Search for the cell housing the specified text and yield its [X, Y] center coordinate. 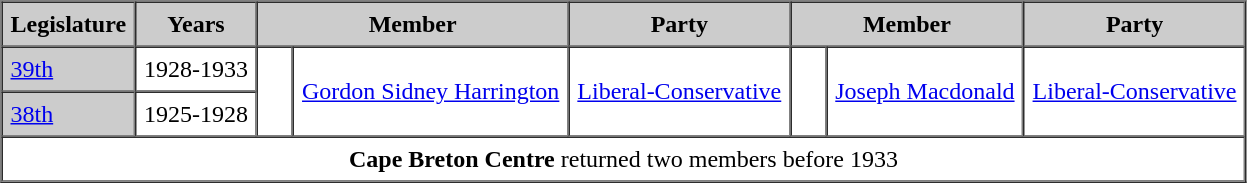
Legislature [69, 24]
Gordon Sidney Harrington [430, 91]
Joseph Macdonald [924, 91]
1925-1928 [196, 114]
39th [69, 68]
Cape Breton Centre returned two members before 1933 [624, 158]
38th [69, 114]
Years [196, 24]
1928-1933 [196, 68]
